Provide the [X, Y] coordinate of the cell's center where the given text is located.  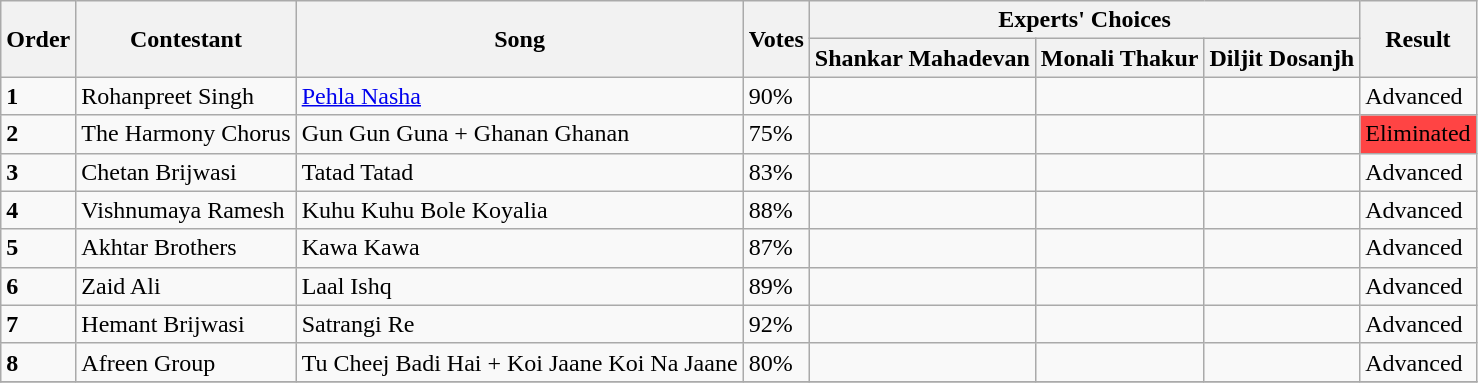
Contestant [186, 39]
7 [38, 324]
Zaid Ali [186, 286]
5 [38, 248]
92% [776, 324]
83% [776, 172]
8 [38, 362]
The Harmony Chorus [186, 134]
Afreen Group [186, 362]
Votes [776, 39]
Monali Thakur [1120, 58]
6 [38, 286]
90% [776, 96]
Akhtar Brothers [186, 248]
89% [776, 286]
Tatad Tatad [520, 172]
2 [38, 134]
Result [1418, 39]
4 [38, 210]
Pehla Nasha [520, 96]
80% [776, 362]
Experts' Choices [1084, 20]
Shankar Mahadevan [922, 58]
Hemant Brijwasi [186, 324]
Order [38, 39]
Diljit Dosanjh [1282, 58]
Satrangi Re [520, 324]
Gun Gun Guna + Ghanan Ghanan [520, 134]
Tu Cheej Badi Hai + Koi Jaane Koi Na Jaane [520, 362]
Vishnumaya Ramesh [186, 210]
Laal Ishq [520, 286]
75% [776, 134]
87% [776, 248]
Song [520, 39]
Chetan Brijwasi [186, 172]
Kuhu Kuhu Bole Koyalia [520, 210]
88% [776, 210]
1 [38, 96]
Eliminated [1418, 134]
3 [38, 172]
Kawa Kawa [520, 248]
Rohanpreet Singh [186, 96]
